Find where the given text appears and provide that cell's center as (x, y) coordinate. 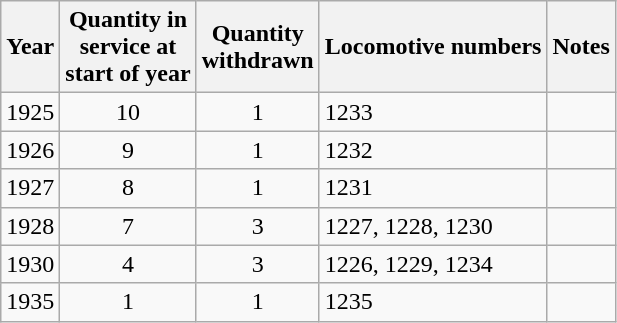
Notes (581, 47)
Year (30, 47)
Locomotive numbers (433, 47)
1227, 1228, 1230 (433, 226)
8 (128, 188)
1233 (433, 112)
7 (128, 226)
Quantity inservice atstart of year (128, 47)
4 (128, 264)
1935 (30, 302)
1235 (433, 302)
1231 (433, 188)
1226, 1229, 1234 (433, 264)
1926 (30, 150)
1928 (30, 226)
1925 (30, 112)
10 (128, 112)
Quantitywithdrawn (258, 47)
1927 (30, 188)
1930 (30, 264)
1232 (433, 150)
9 (128, 150)
